Pinpoint the cell where the given text exists, returning its (x, y) midpoint coordinate. 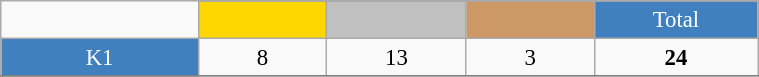
8 (262, 58)
K1 (100, 58)
13 (397, 58)
Total (676, 20)
3 (530, 58)
24 (676, 58)
